Return [X, Y] of the center of cell containing provided text 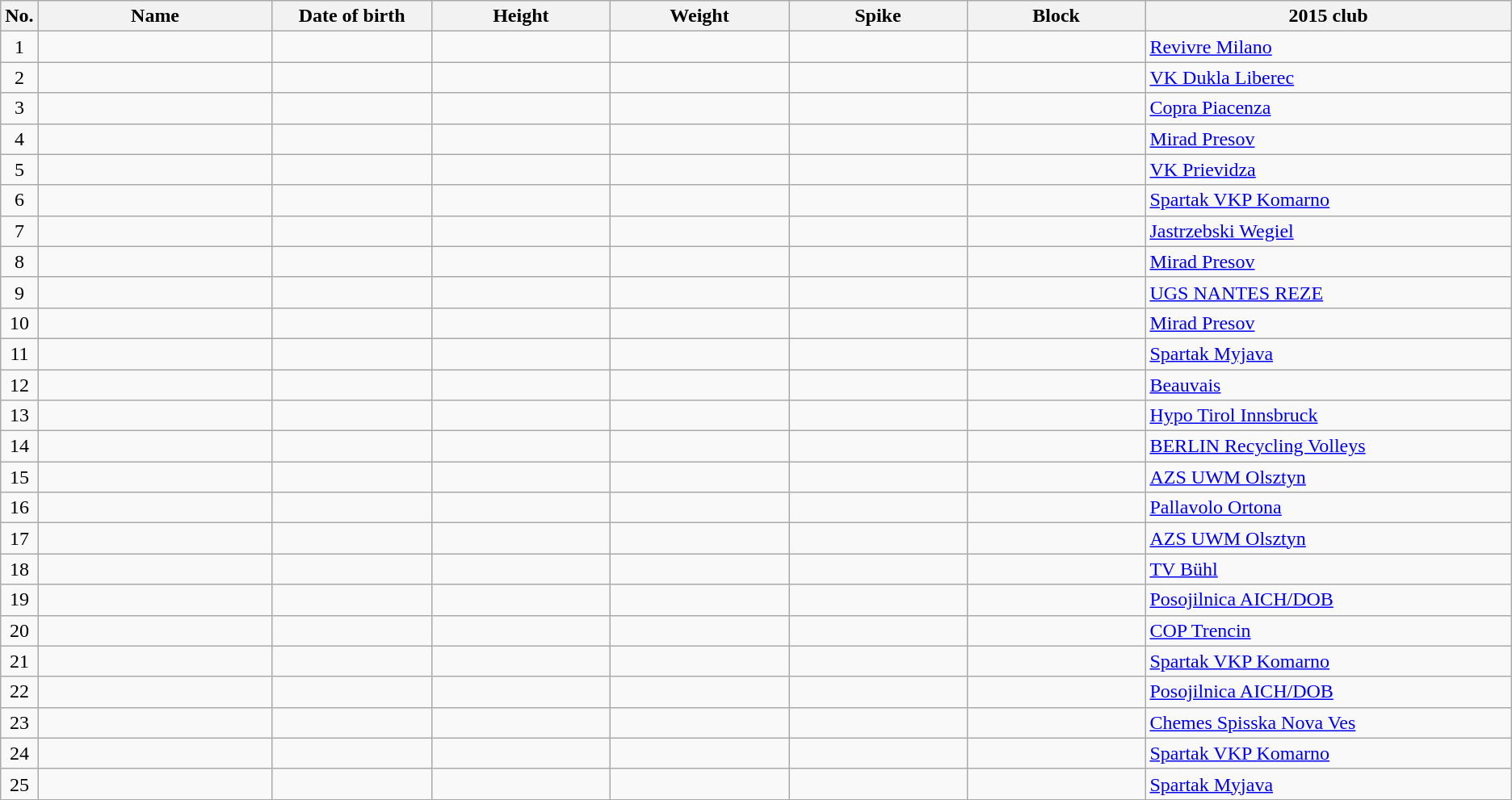
TV Bühl [1328, 569]
Spike [879, 16]
24 [19, 753]
1 [19, 47]
Copra Piacenza [1328, 108]
4 [19, 139]
15 [19, 477]
11 [19, 354]
16 [19, 508]
8 [19, 262]
20 [19, 630]
7 [19, 231]
Height [520, 16]
5 [19, 170]
Pallavolo Ortona [1328, 508]
VK Dukla Liberec [1328, 77]
25 [19, 784]
VK Prievidza [1328, 170]
UGS NANTES REZE [1328, 292]
14 [19, 446]
2 [19, 77]
22 [19, 692]
12 [19, 385]
Block [1056, 16]
23 [19, 723]
Chemes Spisska Nova Ves [1328, 723]
Revivre Milano [1328, 47]
19 [19, 600]
Beauvais [1328, 385]
2015 club [1328, 16]
Date of birth [352, 16]
21 [19, 661]
18 [19, 569]
Jastrzebski Wegiel [1328, 231]
No. [19, 16]
Weight [699, 16]
10 [19, 323]
COP Trencin [1328, 630]
17 [19, 538]
13 [19, 416]
9 [19, 292]
3 [19, 108]
6 [19, 200]
Hypo Tirol Innsbruck [1328, 416]
BERLIN Recycling Volleys [1328, 446]
Name [155, 16]
